Scan for the cell matching the given text and deliver its [X, Y] coordinate at center. 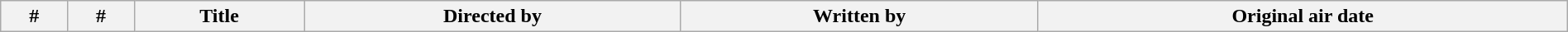
Directed by [493, 16]
Original air date [1303, 16]
Title [218, 16]
Written by [859, 16]
